Find where the given text appears and provide that cell's center as [X, Y] coordinate. 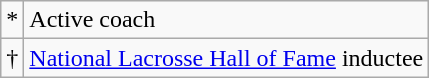
* [12, 20]
† [12, 58]
Active coach [226, 20]
National Lacrosse Hall of Fame inductee [226, 58]
